Return the (x, y) coordinate for the center point of the cell that contains the specified text.  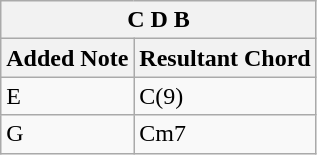
Added Note (68, 58)
G (68, 134)
C D B (158, 20)
Resultant Chord (225, 58)
C(9) (225, 96)
E (68, 96)
Cm7 (225, 134)
